Extract the [X, Y] coordinate from the center of the cell holding the provided text.  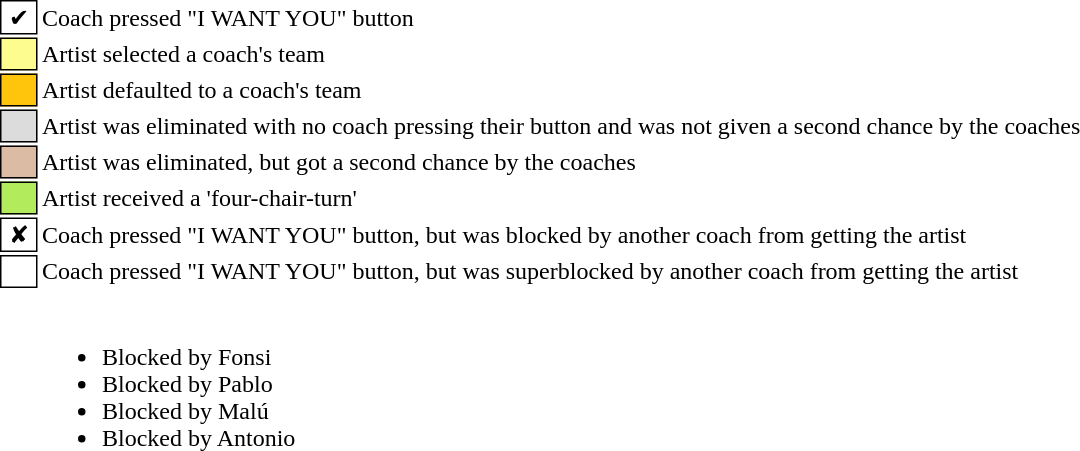
✔ [19, 17]
✘ [19, 235]
